Find where the given text appears and provide that cell's center as (X, Y) coordinate. 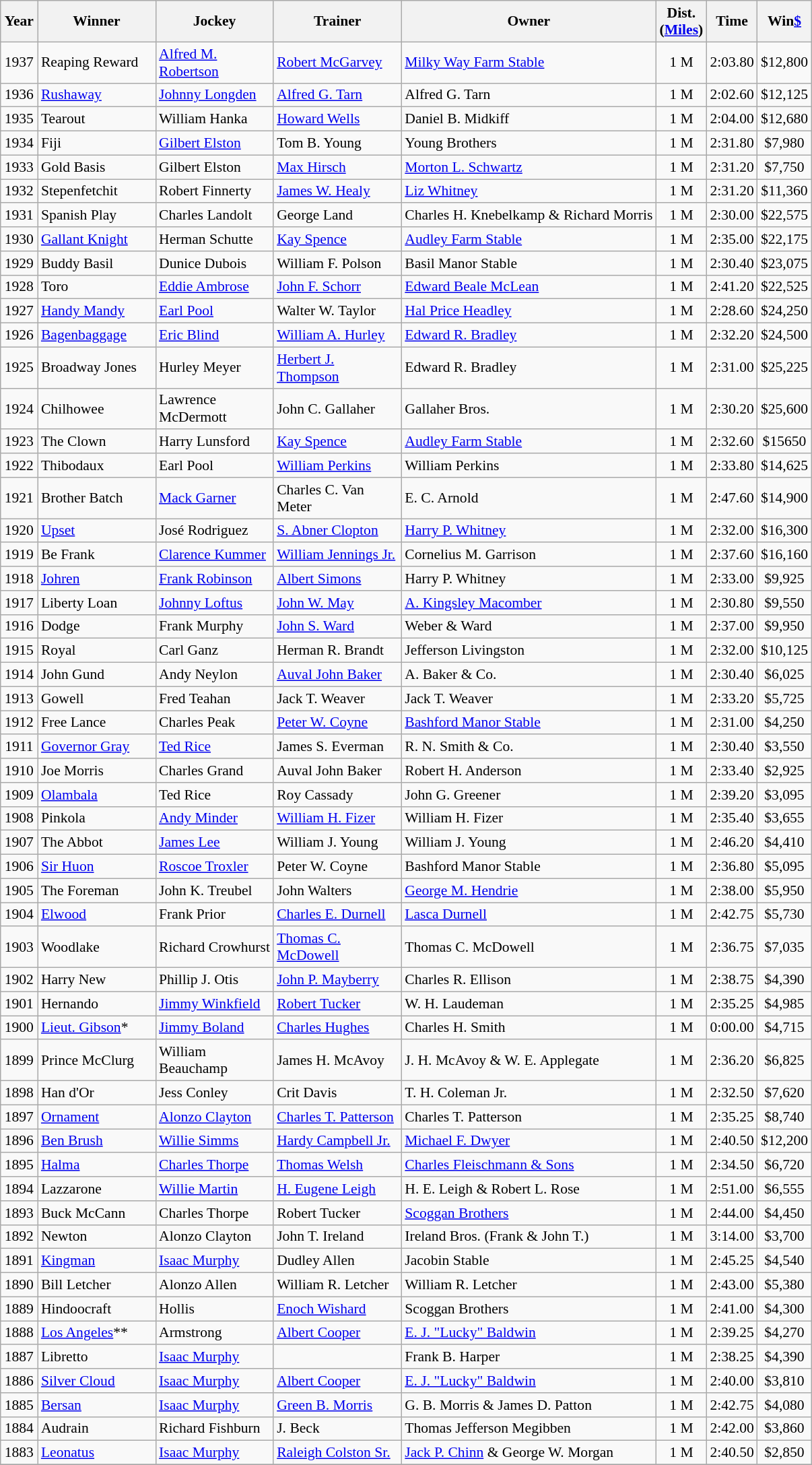
Charles H. Smith (529, 1028)
Herman Schutte (214, 239)
Thibodaux (97, 465)
$2,925 (784, 771)
Lawrence McDermott (214, 408)
Elwood (97, 915)
$4,450 (784, 1213)
Herbert J. Thompson (337, 368)
Edward Beale McLean (529, 287)
Dudley Allen (337, 1261)
$15650 (784, 442)
Alonzo Allen (214, 1285)
Liberty Loan (97, 603)
1926 (19, 335)
Gallaher Bros. (529, 408)
$25,225 (784, 368)
The Abbot (97, 843)
$22,525 (784, 287)
2:39.20 (731, 795)
$23,075 (784, 263)
Bersan (97, 1405)
2:41.20 (731, 287)
The Foreman (97, 890)
$6,025 (784, 675)
Charles H. Knebelkamp & Richard Morris (529, 216)
1892 (19, 1237)
Eric Blind (214, 335)
$4,540 (784, 1261)
Frank B. Harper (529, 1357)
Lieut. Gibson* (97, 1028)
J. Beck (337, 1429)
Dist. (Miles) (681, 22)
2:37.00 (731, 626)
Harry New (97, 980)
2:36.80 (731, 867)
$12,800 (784, 62)
Charles Landolt (214, 216)
W. H. Laudeman (529, 1004)
$3,095 (784, 795)
Weber & Ward (529, 626)
Charles Hughes (337, 1028)
1928 (19, 287)
Clarence Kummer (214, 555)
William F. Polson (337, 263)
$5,730 (784, 915)
1916 (19, 626)
1911 (19, 747)
$6,720 (784, 1165)
Charles Grand (214, 771)
The Clown (97, 442)
S. Abner Clopton (337, 531)
A. Kingsley Macomber (529, 603)
$25,600 (784, 408)
Toro (97, 287)
José Rodriguez (214, 531)
1924 (19, 408)
$3,550 (784, 747)
Ireland Bros. (Frank & John T.) (529, 1237)
Free Lance (97, 723)
Bagenbaggage (97, 335)
1898 (19, 1093)
2:36.75 (731, 947)
$2,850 (784, 1453)
Jimmy Winkfield (214, 1004)
$4,250 (784, 723)
1925 (19, 368)
1934 (19, 143)
1901 (19, 1004)
Cornelius M. Garrison (529, 555)
2:33.20 (731, 698)
Albert Simons (337, 579)
Daniel B. Midkiff (529, 119)
Governor Gray (97, 747)
Chilhowee (97, 408)
Jacobin Stable (529, 1261)
Morton L. Schwartz (529, 167)
$5,095 (784, 867)
$24,250 (784, 311)
$7,980 (784, 143)
Leonatus (97, 1453)
John P. Mayberry (337, 980)
$6,825 (784, 1060)
Richard Fishburn (214, 1429)
George M. Hendrie (529, 890)
Young Brothers (529, 143)
$12,680 (784, 119)
Richard Crowhurst (214, 947)
$12,125 (784, 95)
Frank Robinson (214, 579)
Charles E. Durnell (337, 915)
Audrain (97, 1429)
Gallant Knight (97, 239)
1905 (19, 890)
Upset (97, 531)
1897 (19, 1117)
Joe Morris (97, 771)
H. E. Leigh & Robert L. Rose (529, 1189)
1884 (19, 1429)
G. B. Morris & James D. Patton (529, 1405)
Newton (97, 1237)
James H. McAvoy (337, 1060)
Fiji (97, 143)
2:38.00 (731, 890)
2:32.60 (731, 442)
Frank Murphy (214, 626)
$5,380 (784, 1285)
$22,175 (784, 239)
0:00.00 (731, 1028)
$7,620 (784, 1093)
2:04.00 (731, 119)
Broadway Jones (97, 368)
Spanish Play (97, 216)
$4,270 (784, 1333)
1894 (19, 1189)
Mack Garner (214, 498)
William Hanka (214, 119)
Hollis (214, 1309)
Hernando (97, 1004)
Johren (97, 579)
Winner (97, 22)
James Lee (214, 843)
Gowell (97, 698)
Buck McCann (97, 1213)
Han d'Or (97, 1093)
$22,575 (784, 216)
1932 (19, 191)
1937 (19, 62)
Woodlake (97, 947)
John K. Treubel (214, 890)
2:30.20 (731, 408)
1906 (19, 867)
1935 (19, 119)
1913 (19, 698)
Andy Neylon (214, 675)
2:30.80 (731, 603)
Year (19, 22)
1936 (19, 95)
$10,125 (784, 651)
Milky Way Farm Stable (529, 62)
Roscoe Troxler (214, 867)
1890 (19, 1285)
1917 (19, 603)
$6,555 (784, 1189)
George Land (337, 216)
John W. May (337, 603)
$8,740 (784, 1117)
Rushaway (97, 95)
1923 (19, 442)
John G. Greener (529, 795)
$4,715 (784, 1028)
2:33.40 (731, 771)
1886 (19, 1381)
Charles Peak (214, 723)
Robert Finnerty (214, 191)
2:43.00 (731, 1285)
$3,655 (784, 818)
Prince McClurg (97, 1060)
Fred Teahan (214, 698)
Walter W. Taylor (337, 311)
$11,360 (784, 191)
Johnny Longden (214, 95)
Enoch Wishard (337, 1309)
Jack P. Chinn & George W. Morgan (529, 1453)
Olambala (97, 795)
2:37.60 (731, 555)
Liz Whitney (529, 191)
Basil Manor Stable (529, 263)
$3,810 (784, 1381)
Handy Mandy (97, 311)
Jockey (214, 22)
2:28.60 (731, 311)
1920 (19, 531)
Armstrong (214, 1333)
Charles C. Van Meter (337, 498)
2:35.40 (731, 818)
Thomas Welsh (337, 1165)
$5,725 (784, 698)
Ornament (97, 1117)
$9,925 (784, 579)
Carl Ganz (214, 651)
Trainer (337, 22)
$7,750 (784, 167)
$4,410 (784, 843)
Kingman (97, 1261)
1921 (19, 498)
2:34.50 (731, 1165)
Gold Basis (97, 167)
Michael F. Dwyer (529, 1141)
$16,300 (784, 531)
1930 (19, 239)
2:36.20 (731, 1060)
James W. Healy (337, 191)
R. N. Smith & Co. (529, 747)
1885 (19, 1405)
Tom B. Young (337, 143)
Hindoocraft (97, 1309)
2:45.25 (731, 1261)
1910 (19, 771)
2:03.80 (731, 62)
1883 (19, 1453)
Alfred M. Robertson (214, 62)
Buddy Basil (97, 263)
1918 (19, 579)
Johnny Loftus (214, 603)
1900 (19, 1028)
2:32.20 (731, 335)
Win$ (784, 22)
1903 (19, 947)
Reaping Reward (97, 62)
Charles R. Ellison (529, 980)
1914 (19, 675)
Sir Huon (97, 867)
Los Angeles** (97, 1333)
$12,200 (784, 1141)
Jess Conley (214, 1093)
1895 (19, 1165)
1919 (19, 555)
$3,860 (784, 1429)
2:38.25 (731, 1357)
2:30.00 (731, 216)
1887 (19, 1357)
A. Baker & Co. (529, 675)
Green B. Morris (337, 1405)
2:44.00 (731, 1213)
1893 (19, 1213)
1904 (19, 915)
$14,900 (784, 498)
Time (731, 22)
William Beauchamp (214, 1060)
2:42.00 (731, 1429)
3:14.00 (731, 1237)
$14,625 (784, 465)
Willie Martin (214, 1189)
1922 (19, 465)
Owner (529, 22)
William Jennings Jr. (337, 555)
1912 (19, 723)
T. H. Coleman Jr. (529, 1093)
Lazzarone (97, 1189)
John Walters (337, 890)
Libretto (97, 1357)
1891 (19, 1261)
H. Eugene Leigh (337, 1189)
Halma (97, 1165)
James S. Everman (337, 747)
Howard Wells (337, 119)
1909 (19, 795)
Robert McGarvey (337, 62)
$4,080 (784, 1405)
1927 (19, 311)
Pinkola (97, 818)
Hal Price Headley (529, 311)
$3,700 (784, 1237)
J. H. McAvoy & W. E. Applegate (529, 1060)
2:35.00 (731, 239)
Andy Minder (214, 818)
2:02.60 (731, 95)
$5,950 (784, 890)
Stepenfetchit (97, 191)
1896 (19, 1141)
1908 (19, 818)
1902 (19, 980)
John T. Ireland (337, 1237)
William A. Hurley (337, 335)
Willie Simms (214, 1141)
1915 (19, 651)
John C. Gallaher (337, 408)
Phillip J. Otis (214, 980)
2:32.50 (731, 1093)
Jimmy Boland (214, 1028)
2:46.20 (731, 843)
Ben Brush (97, 1141)
2:51.00 (731, 1189)
$16,160 (784, 555)
Silver Cloud (97, 1381)
1931 (19, 216)
Hurley Meyer (214, 368)
2:38.75 (731, 980)
Roy Cassady (337, 795)
Frank Prior (214, 915)
1899 (19, 1060)
1889 (19, 1309)
$9,550 (784, 603)
Herman R. Brandt (337, 651)
Tearout (97, 119)
2:39.25 (731, 1333)
2:40.00 (731, 1381)
2:41.00 (731, 1309)
Robert H. Anderson (529, 771)
E. C. Arnold (529, 498)
$4,300 (784, 1309)
Raleigh Colston Sr. (337, 1453)
2:33.80 (731, 465)
$9,950 (784, 626)
Lasca Durnell (529, 915)
1933 (19, 167)
1888 (19, 1333)
Jefferson Livingston (529, 651)
1907 (19, 843)
Hardy Campbell Jr. (337, 1141)
John Gund (97, 675)
$7,035 (784, 947)
2:47.60 (731, 498)
$4,985 (784, 1004)
Max Hirsch (337, 167)
Brother Batch (97, 498)
Crit Davis (337, 1093)
Dodge (97, 626)
Charles Fleischmann & Sons (529, 1165)
$24,500 (784, 335)
1929 (19, 263)
Royal (97, 651)
John F. Schorr (337, 287)
Eddie Ambrose (214, 287)
Bill Letcher (97, 1285)
Thomas Jefferson Megibben (529, 1429)
Harry Lunsford (214, 442)
2:31.80 (731, 143)
Dunice Dubois (214, 263)
2:33.00 (731, 579)
John S. Ward (337, 626)
Be Frank (97, 555)
